Determine the (x, y) coordinate at the center of the cell enclosing the given text.  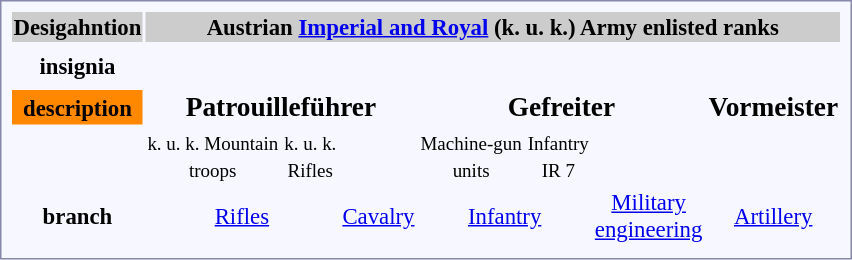
Cavalry (378, 216)
Vormeister (774, 107)
k. u. k. Mountaintroops (213, 156)
Patrouilleführer (281, 107)
Austrian Imperial and Royal (k. u. k.) Army enlisted ranks (493, 27)
Militaryengineering (648, 216)
Machine-gununits (471, 156)
description (78, 107)
Infantry (504, 216)
insignia (78, 66)
Gefreiter (562, 107)
InfantryIR 7 (558, 156)
branch (78, 216)
Artillery (774, 216)
k. u. k.Rifles (310, 156)
Desigahntion (78, 27)
Rifles (242, 216)
